Search for the cell housing the specified text and yield its [x, y] center coordinate. 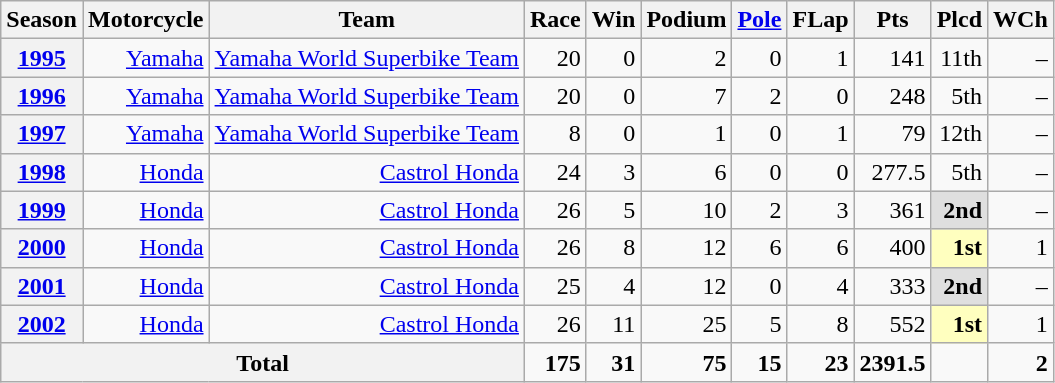
Podium [686, 20]
Season [42, 20]
FLap [820, 20]
15 [760, 362]
400 [892, 248]
333 [892, 286]
2001 [42, 286]
24 [555, 172]
Win [614, 20]
7 [686, 96]
23 [820, 362]
1997 [42, 134]
2000 [42, 248]
175 [555, 362]
12th [959, 134]
Team [366, 20]
361 [892, 210]
Total [263, 362]
2002 [42, 324]
Pts [892, 20]
11 [614, 324]
79 [892, 134]
248 [892, 96]
Plcd [959, 20]
277.5 [892, 172]
11th [959, 58]
1999 [42, 210]
552 [892, 324]
Motorcycle [146, 20]
75 [686, 362]
WCh [1021, 20]
Pole [760, 20]
141 [892, 58]
1995 [42, 58]
10 [686, 210]
1996 [42, 96]
Race [555, 20]
1998 [42, 172]
31 [614, 362]
2391.5 [892, 362]
